Pinpoint the cell where the given text exists, returning its (x, y) midpoint coordinate. 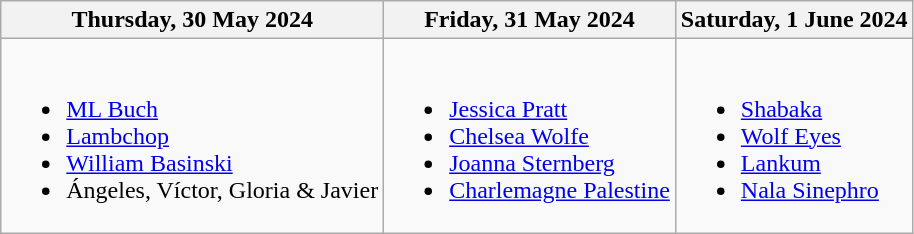
Saturday, 1 June 2024 (794, 20)
Thursday, 30 May 2024 (192, 20)
ML BuchLambchopWilliam BasinskiÁngeles, Víctor, Gloria & Javier (192, 136)
Jessica PrattChelsea WolfeJoanna SternbergCharlemagne Palestine (530, 136)
ShabakaWolf EyesLankumNala Sinephro (794, 136)
Friday, 31 May 2024 (530, 20)
